Determine the [x, y] coordinate at the center of the cell enclosing the given text.  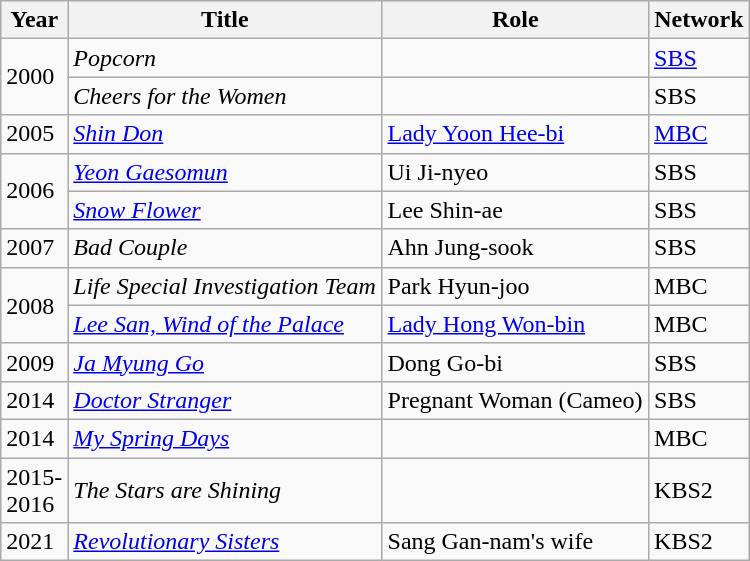
Ui Ji-nyeo [516, 172]
Doctor Stranger [225, 400]
Role [516, 20]
Lady Hong Won-bin [516, 324]
Ahn Jung-sook [516, 248]
Sang Gan-nam's wife [516, 542]
Lady Yoon Hee-bi [516, 134]
2007 [34, 248]
2005 [34, 134]
Life Special Investigation Team [225, 286]
Title [225, 20]
Bad Couple [225, 248]
Lee San, Wind of the Palace [225, 324]
Dong Go-bi [516, 362]
Ja Myung Go [225, 362]
My Spring Days [225, 438]
Network [700, 20]
2015-2016 [34, 490]
Lee Shin-ae [516, 210]
Cheers for the Women [225, 96]
Year [34, 20]
Popcorn [225, 58]
Pregnant Woman (Cameo) [516, 400]
Shin Don [225, 134]
2006 [34, 191]
The Stars are Shining [225, 490]
Yeon Gaesomun [225, 172]
Revolutionary Sisters [225, 542]
2008 [34, 305]
2009 [34, 362]
Park Hyun-joo [516, 286]
Snow Flower [225, 210]
2000 [34, 77]
2021 [34, 542]
